Determine the (x, y) coordinate at the center of the cell enclosing the given text.  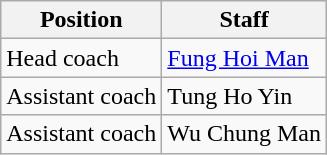
Position (82, 20)
Wu Chung Man (244, 134)
Staff (244, 20)
Head coach (82, 58)
Fung Hoi Man (244, 58)
Tung Ho Yin (244, 96)
